Identify which cell holds the provided text, then report its [X, Y] central coordinate. 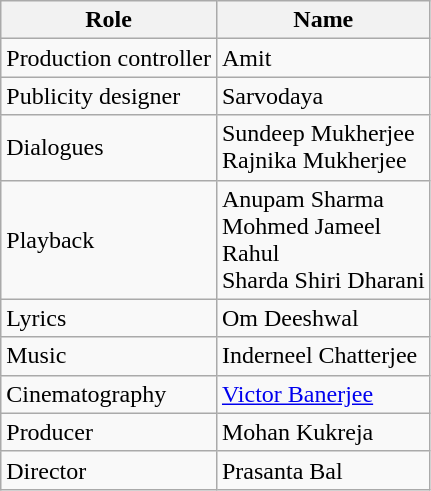
Om Deeshwal [323, 318]
Playback [109, 240]
Cinematography [109, 394]
Mohan Kukreja [323, 432]
Dialogues [109, 148]
Victor Banerjee [323, 394]
Publicity designer [109, 96]
Sarvodaya [323, 96]
Prasanta Bal [323, 470]
Role [109, 20]
Director [109, 470]
Production controller [109, 58]
Inderneel Chatterjee [323, 356]
Music [109, 356]
Producer [109, 432]
Lyrics [109, 318]
Name [323, 20]
Amit [323, 58]
Sundeep MukherjeeRajnika Mukherjee [323, 148]
Anupam SharmaMohmed JameelRahulSharda Shiri Dharani [323, 240]
